Find where the given text appears and provide that cell's center as (X, Y) coordinate. 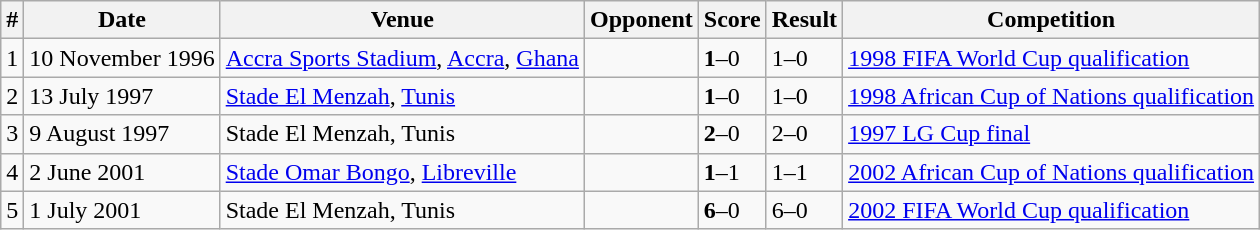
Competition (1052, 20)
Accra Sports Stadium, Accra, Ghana (402, 58)
2002 African Cup of Nations qualification (1052, 172)
Result (804, 20)
2002 FIFA World Cup qualification (1052, 210)
1 July 2001 (122, 210)
9 August 1997 (122, 134)
3 (12, 134)
1997 LG Cup final (1052, 134)
Venue (402, 20)
2 (12, 96)
# (12, 20)
4 (12, 172)
10 November 1996 (122, 58)
Date (122, 20)
Opponent (641, 20)
1998 African Cup of Nations qualification (1052, 96)
1998 FIFA World Cup qualification (1052, 58)
Score (732, 20)
2 June 2001 (122, 172)
13 July 1997 (122, 96)
5 (12, 210)
1 (12, 58)
Stade Omar Bongo, Libreville (402, 172)
